Return the (x, y) coordinate for the center point of the cell that contains the specified text.  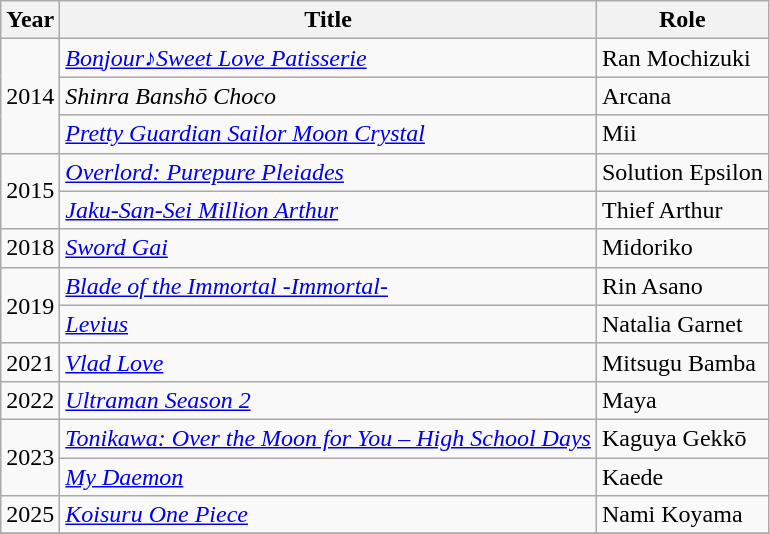
2025 (30, 515)
Arcana (682, 96)
Solution Epsilon (682, 172)
Maya (682, 400)
Shinra Banshō Choco (328, 96)
Ultraman Season 2 (328, 400)
2019 (30, 305)
Pretty Guardian Sailor Moon Crystal (328, 134)
Kaede (682, 477)
Mii (682, 134)
Kaguya Gekkō (682, 438)
Koisuru One Piece (328, 515)
2022 (30, 400)
2023 (30, 457)
Ran Mochizuki (682, 58)
Role (682, 20)
Overlord: Purepure Pleiades (328, 172)
My Daemon (328, 477)
Midoriko (682, 248)
2015 (30, 191)
Nami Koyama (682, 515)
Rin Asano (682, 286)
2018 (30, 248)
Year (30, 20)
Sword Gai (328, 248)
Jaku-San-Sei Million Arthur (328, 210)
2021 (30, 362)
Blade of the Immortal -Immortal- (328, 286)
Mitsugu Bamba (682, 362)
Title (328, 20)
Natalia Garnet (682, 324)
Levius (328, 324)
2014 (30, 96)
Thief Arthur (682, 210)
Tonikawa: Over the Moon for You – High School Days (328, 438)
Bonjour♪Sweet Love Patisserie (328, 58)
Vlad Love (328, 362)
